For the text-containing cell, return its midpoint in (x, y) coordinate format. 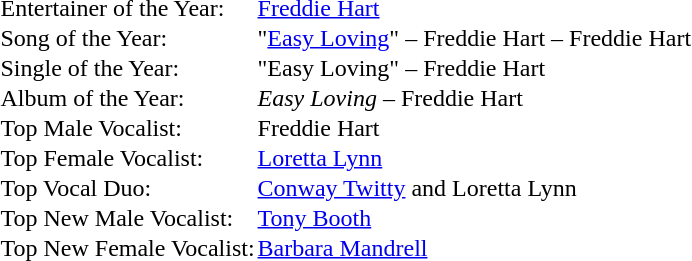
Easy Loving – Freddie Hart (474, 98)
"Easy Loving" – Freddie Hart – Freddie Hart (474, 38)
Conway Twitty and Loretta Lynn (474, 188)
Freddie Hart (474, 128)
"Easy Loving" – Freddie Hart (474, 68)
Loretta Lynn (474, 158)
Tony Booth (474, 218)
